Scan for the cell matching the given text and deliver its [X, Y] coordinate at center. 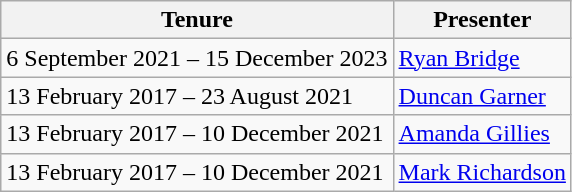
Ryan Bridge [482, 58]
Tenure [197, 20]
6 September 2021 – 15 December 2023 [197, 58]
Mark Richardson [482, 172]
Presenter [482, 20]
13 February 2017 – 23 August 2021 [197, 96]
Amanda Gillies [482, 134]
Duncan Garner [482, 96]
